Return the (x, y) coordinate for the center point of the cell that contains the specified text.  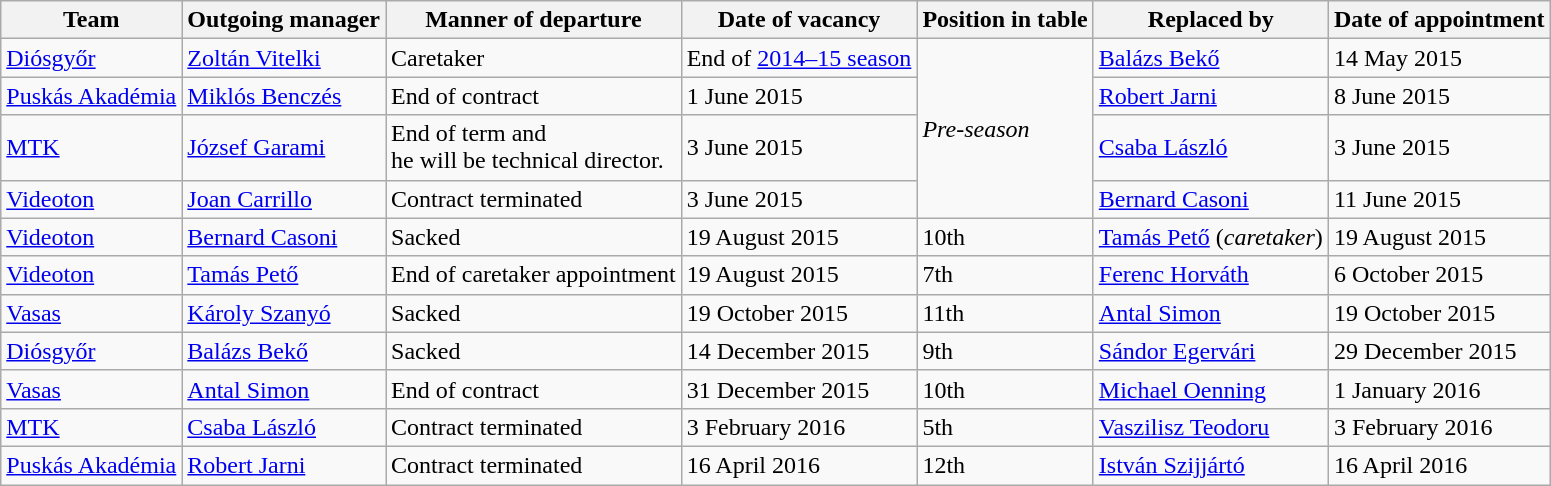
Vaszilisz Teodoru (1210, 427)
11 June 2015 (1439, 199)
7th (1005, 275)
6 October 2015 (1439, 275)
Replaced by (1210, 20)
End of 2014–15 season (799, 58)
Manner of departure (534, 20)
1 January 2016 (1439, 389)
Sándor Egervári (1210, 351)
István Szijjártó (1210, 465)
Outgoing manager (284, 20)
1 June 2015 (799, 96)
29 December 2015 (1439, 351)
Date of appointment (1439, 20)
12th (1005, 465)
5th (1005, 427)
9th (1005, 351)
Caretaker (534, 58)
Tamás Pető (caretaker) (1210, 237)
End of term andhe will be technical director. (534, 148)
Joan Carrillo (284, 199)
11th (1005, 313)
Position in table (1005, 20)
Date of vacancy (799, 20)
Miklós Benczés (284, 96)
31 December 2015 (799, 389)
14 December 2015 (799, 351)
Michael Oenning (1210, 389)
14 May 2015 (1439, 58)
Pre-season (1005, 128)
Tamás Pető (284, 275)
Károly Szanyó (284, 313)
József Garami (284, 148)
8 June 2015 (1439, 96)
Team (92, 20)
Zoltán Vitelki (284, 58)
Ferenc Horváth (1210, 275)
End of caretaker appointment (534, 275)
